For the text-containing cell, return its midpoint in [X, Y] coordinate format. 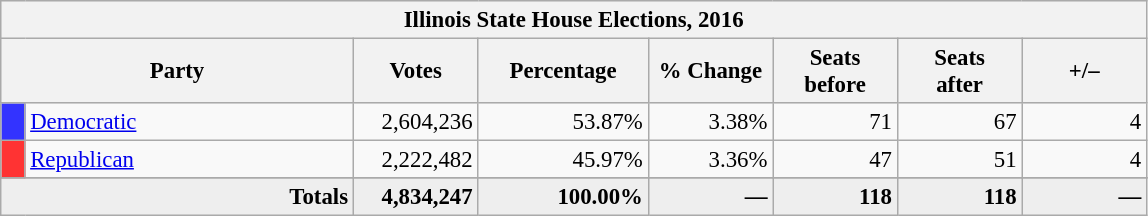
47 [836, 160]
3.38% [710, 122]
Totals [178, 197]
67 [960, 122]
71 [836, 122]
Illinois State House Elections, 2016 [574, 20]
Percentage [563, 72]
4,834,247 [416, 197]
+/– [1084, 72]
3.36% [710, 160]
45.97% [563, 160]
2,222,482 [416, 160]
53.87% [563, 122]
Seatsafter [960, 72]
% Change [710, 72]
51 [960, 160]
Party [178, 72]
Votes [416, 72]
Seatsbefore [836, 72]
Republican [189, 160]
100.00% [563, 197]
2,604,236 [416, 122]
Democratic [189, 122]
